Search for the cell housing the specified text and yield its (X, Y) center coordinate. 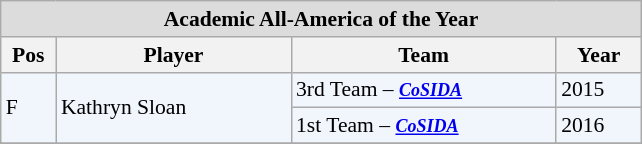
Pos (28, 55)
1st Team – CoSIDA (424, 126)
Team (424, 55)
2016 (598, 126)
Academic All-America of the Year (321, 19)
2015 (598, 90)
Year (598, 55)
Player (174, 55)
F (28, 108)
Kathryn Sloan (174, 108)
3rd Team – CoSIDA (424, 90)
